Scan for the cell matching the given text and deliver its [X, Y] coordinate at center. 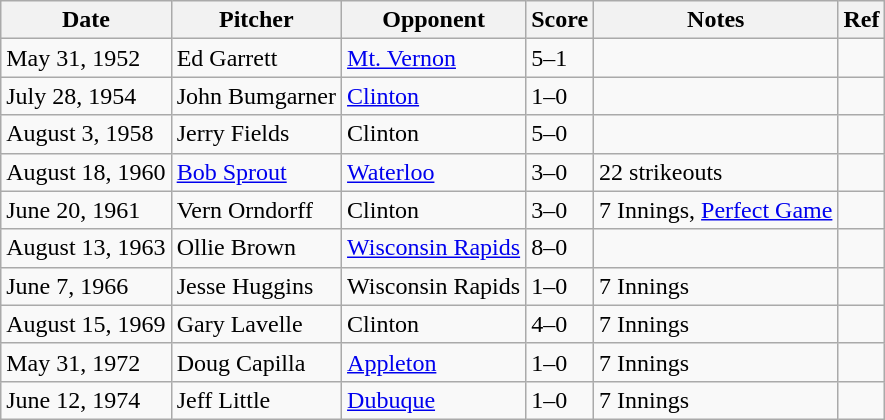
Vern Orndorff [256, 210]
7 Innings, Perfect Game [716, 210]
John Bumgarner [256, 96]
Jerry Fields [256, 134]
June 7, 1966 [86, 286]
August 15, 1969 [86, 324]
August 18, 1960 [86, 172]
May 31, 1972 [86, 362]
June 20, 1961 [86, 210]
July 28, 1954 [86, 96]
22 strikeouts [716, 172]
Gary Lavelle [256, 324]
Jesse Huggins [256, 286]
Notes [716, 20]
Ollie Brown [256, 248]
August 13, 1963 [86, 248]
Opponent [434, 20]
Ref [862, 20]
5–0 [560, 134]
Appleton [434, 362]
5–1 [560, 58]
May 31, 1952 [86, 58]
Date [86, 20]
August 3, 1958 [86, 134]
Score [560, 20]
June 12, 1974 [86, 400]
Ed Garrett [256, 58]
4–0 [560, 324]
Bob Sprout [256, 172]
Dubuque [434, 400]
8–0 [560, 248]
Jeff Little [256, 400]
Pitcher [256, 20]
Doug Capilla [256, 362]
Waterloo [434, 172]
Mt. Vernon [434, 58]
